Return the (x, y) coordinate for the center point of the cell that contains the specified text.  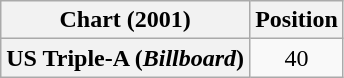
Chart (2001) (126, 20)
Position (297, 20)
US Triple-A (Billboard) (126, 58)
40 (297, 58)
